Detect which cell encompasses the target text, then output its [x, y] center coordinate. 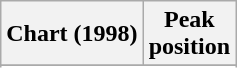
Peakposition [189, 34]
Chart (1998) [72, 34]
